Capture the cell that displays the provided text and extract its [X, Y] central coordinate. 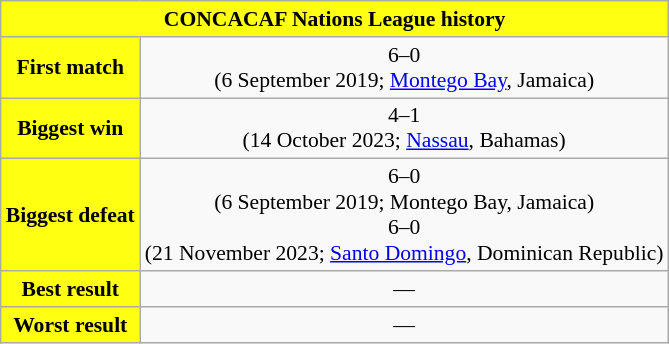
Biggest defeat [70, 215]
First match [70, 68]
6–0 (6 September 2019; Montego Bay, Jamaica) [404, 68]
4–1 (14 October 2023; Nassau, Bahamas) [404, 128]
6–0 (6 September 2019; Montego Bay, Jamaica) 6–0 (21 November 2023; Santo Domingo, Dominican Republic) [404, 215]
Worst result [70, 325]
Best result [70, 289]
CONCACAF Nations League history [335, 19]
Biggest win [70, 128]
